From the cell containing the given text, extract its center point as (X, Y) coordinate. 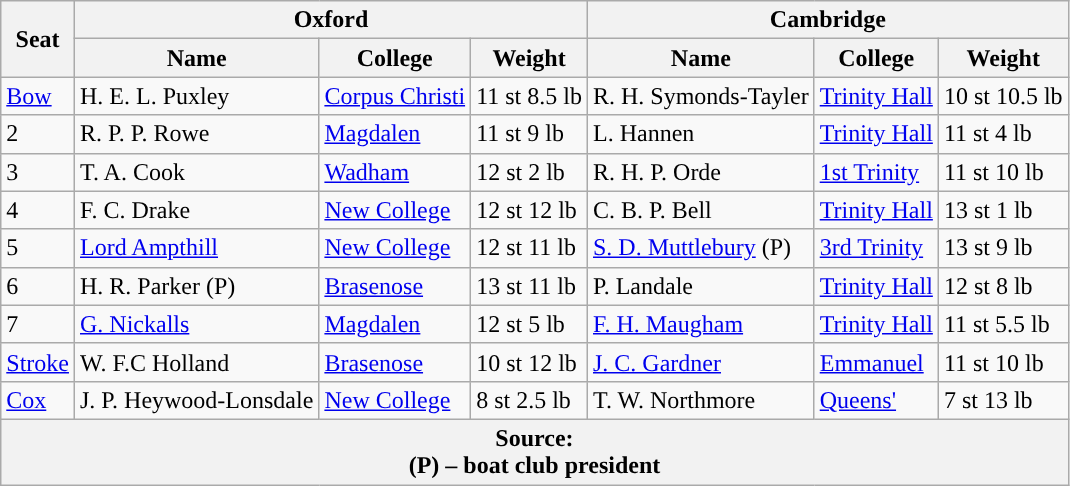
P. Landale (700, 286)
Seat (38, 39)
T. W. Northmore (700, 400)
R. P. P. Rowe (196, 134)
1st Trinity (876, 172)
8 st 2.5 lb (530, 400)
L. Hannen (700, 134)
C. B. P. Bell (700, 210)
5 (38, 248)
Oxford (330, 20)
J. P. Heywood-Lonsdale (196, 400)
13 st 11 lb (530, 286)
12 st 5 lb (530, 324)
Cox (38, 400)
W. F.C Holland (196, 362)
H. E. L. Puxley (196, 96)
S. D. Muttlebury (P) (700, 248)
11 st 8.5 lb (530, 96)
3rd Trinity (876, 248)
11 st 4 lb (1003, 134)
R. H. Symonds-Tayler (700, 96)
Stroke (38, 362)
Queens' (876, 400)
6 (38, 286)
Bow (38, 96)
13 st 9 lb (1003, 248)
Corpus Christi (395, 96)
Lord Ampthill (196, 248)
Emmanuel (876, 362)
3 (38, 172)
7 st 13 lb (1003, 400)
J. C. Gardner (700, 362)
F. H. Maugham (700, 324)
Source:(P) – boat club president (534, 452)
11 st 9 lb (530, 134)
12 st 8 lb (1003, 286)
10 st 10.5 lb (1003, 96)
G. Nickalls (196, 324)
12 st 2 lb (530, 172)
F. C. Drake (196, 210)
R. H. P. Orde (700, 172)
12 st 12 lb (530, 210)
H. R. Parker (P) (196, 286)
10 st 12 lb (530, 362)
4 (38, 210)
T. A. Cook (196, 172)
13 st 1 lb (1003, 210)
2 (38, 134)
11 st 5.5 lb (1003, 324)
7 (38, 324)
Cambridge (828, 20)
Wadham (395, 172)
12 st 11 lb (530, 248)
